From the cell containing the given text, extract its center point as (X, Y) coordinate. 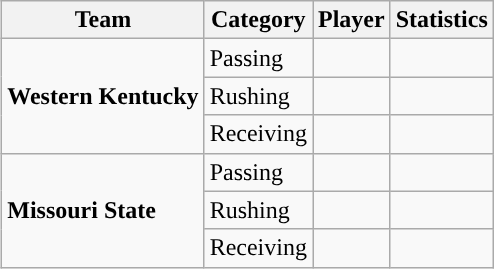
Missouri State (103, 210)
Statistics (442, 20)
Category (258, 20)
Player (351, 20)
Western Kentucky (103, 96)
Team (103, 20)
